Detect which cell encompasses the target text, then output its (x, y) center coordinate. 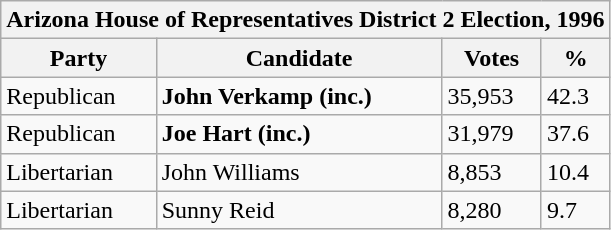
8,853 (492, 172)
Arizona House of Representatives District 2 Election, 1996 (306, 20)
31,979 (492, 134)
John Williams (299, 172)
Party (78, 58)
Votes (492, 58)
Sunny Reid (299, 210)
9.7 (576, 210)
10.4 (576, 172)
37.6 (576, 134)
John Verkamp (inc.) (299, 96)
Candidate (299, 58)
% (576, 58)
8,280 (492, 210)
Joe Hart (inc.) (299, 134)
42.3 (576, 96)
35,953 (492, 96)
